Scan for the cell matching the given text and deliver its [X, Y] coordinate at center. 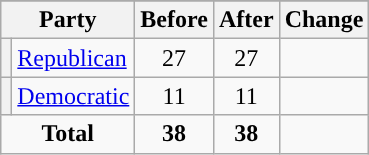
Party [68, 20]
Republican [74, 58]
Change [324, 20]
Total [68, 134]
Democratic [74, 96]
Before [174, 20]
After [246, 20]
